Detect which cell encompasses the target text, then output its [x, y] center coordinate. 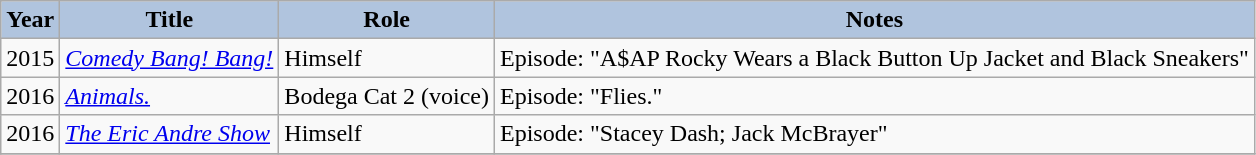
Year [30, 20]
Comedy Bang! Bang! [170, 58]
Episode: "A$AP Rocky Wears a Black Button Up Jacket and Black Sneakers" [875, 58]
2015 [30, 58]
Bodega Cat 2 (voice) [387, 96]
The Eric Andre Show [170, 134]
Role [387, 20]
Notes [875, 20]
Animals. [170, 96]
Episode: "Flies." [875, 96]
Episode: "Stacey Dash; Jack McBrayer" [875, 134]
Title [170, 20]
